Provide the [X, Y] coordinate of the cell's center where the given text is located.  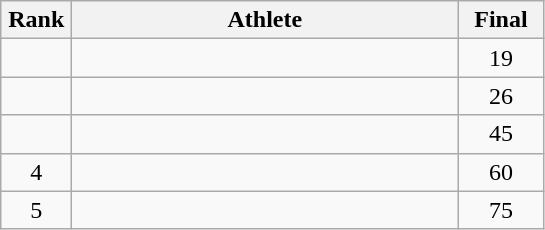
4 [36, 172]
5 [36, 210]
26 [501, 96]
Final [501, 20]
19 [501, 58]
Rank [36, 20]
45 [501, 134]
75 [501, 210]
Athlete [265, 20]
60 [501, 172]
